Find where the given text appears and provide that cell's center as [X, Y] coordinate. 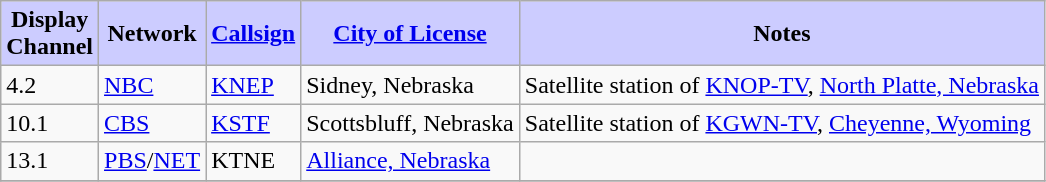
13.1 [50, 161]
Satellite station of KGWN-TV, Cheyenne, Wyoming [782, 123]
Sidney, Nebraska [410, 85]
DisplayChannel [50, 34]
City of License [410, 34]
CBS [152, 123]
Satellite station of KNOP-TV, North Platte, Nebraska [782, 85]
Notes [782, 34]
Scottsbluff, Nebraska [410, 123]
NBC [152, 85]
Network [152, 34]
4.2 [50, 85]
KSTF [254, 123]
KNEP [254, 85]
10.1 [50, 123]
PBS/NET [152, 161]
Alliance, Nebraska [410, 161]
Callsign [254, 34]
KTNE [254, 161]
